Return [x, y] of the center of cell containing provided text 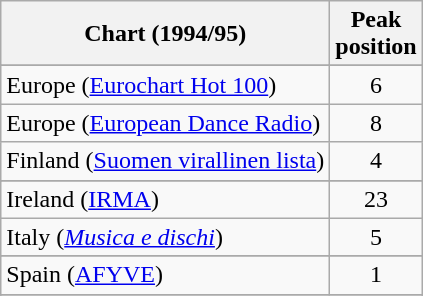
Europe (Eurochart Hot 100) [166, 85]
Chart (1994/95) [166, 34]
Europe (European Dance Radio) [166, 123]
5 [376, 237]
23 [376, 199]
4 [376, 161]
Peakposition [376, 34]
Ireland (IRMA) [166, 199]
Italy (Musica e dischi) [166, 237]
8 [376, 123]
Spain (AFYVE) [166, 275]
Finland (Suomen virallinen lista) [166, 161]
6 [376, 85]
1 [376, 275]
